Detect which cell encompasses the target text, then output its [x, y] center coordinate. 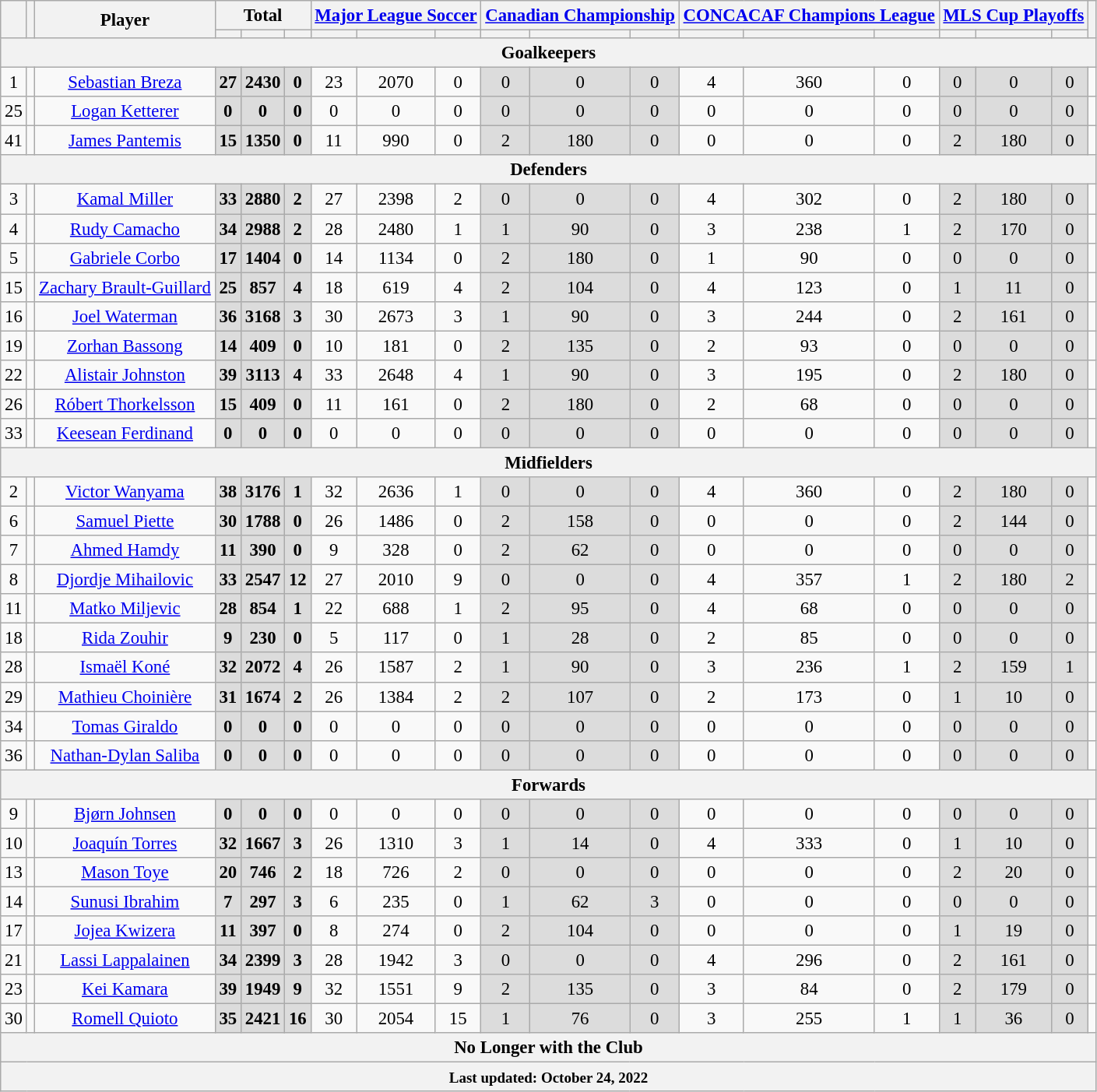
Mathieu Choinière [125, 697]
38 [227, 492]
297 [262, 901]
235 [396, 901]
328 [396, 550]
Zorhan Bassong [125, 346]
107 [580, 697]
76 [580, 1019]
Joel Waterman [125, 316]
2480 [396, 229]
Bjørn Johnsen [125, 814]
Keesean Ferdinand [125, 434]
Tomas Giraldo [125, 726]
MLS Cup Playoffs [1014, 16]
Alistair Johnston [125, 375]
31 [227, 697]
357 [809, 580]
1674 [262, 697]
Defenders [548, 170]
1667 [262, 843]
123 [809, 287]
236 [809, 668]
857 [262, 287]
Kei Kamara [125, 989]
Róbert Thorkelsson [125, 404]
Player [125, 19]
1384 [396, 697]
12 [297, 580]
James Pantemis [125, 141]
2636 [396, 492]
Joaquín Torres [125, 843]
85 [809, 638]
195 [809, 375]
688 [396, 609]
Rida Zouhir [125, 638]
1942 [396, 960]
Victor Wanyama [125, 492]
Goalkeepers [548, 53]
390 [262, 550]
No Longer with the Club [548, 1048]
Ismaël Koné [125, 668]
1788 [262, 521]
95 [580, 609]
Rudy Camacho [125, 229]
Last updated: October 24, 2022 [548, 1077]
2988 [262, 229]
1404 [262, 258]
Midfielders [548, 462]
35 [227, 1019]
854 [262, 609]
2399 [262, 960]
Nathan-Dylan Saliba [125, 755]
Total [263, 16]
Forwards [548, 785]
746 [262, 873]
Jojea Kwizera [125, 931]
2010 [396, 580]
1310 [396, 843]
3176 [262, 492]
Kamal Miller [125, 199]
Major League Soccer [396, 16]
2648 [396, 375]
238 [809, 229]
2398 [396, 199]
333 [809, 843]
2072 [262, 668]
1134 [396, 258]
158 [580, 521]
93 [809, 346]
726 [396, 873]
230 [262, 638]
170 [1014, 229]
2421 [262, 1019]
Lassi Lappalainen [125, 960]
179 [1014, 989]
274 [396, 931]
Canadian Championship [580, 16]
Sebastian Breza [125, 83]
159 [1014, 668]
181 [396, 346]
Mason Toye [125, 873]
1350 [262, 141]
2430 [262, 83]
21 [14, 960]
Sunusi Ibrahim [125, 901]
13 [14, 873]
244 [809, 316]
990 [396, 141]
84 [809, 989]
Matko Miljevic [125, 609]
1949 [262, 989]
29 [14, 697]
173 [809, 697]
302 [809, 199]
1486 [396, 521]
Djordje Mihailovic [125, 580]
Zachary Brault-Guillard [125, 287]
Logan Ketterer [125, 111]
3168 [262, 316]
255 [809, 1019]
Romell Quioto [125, 1019]
117 [396, 638]
Ahmed Hamdy [125, 550]
296 [809, 960]
397 [262, 931]
Samuel Piette [125, 521]
3113 [262, 375]
2673 [396, 316]
144 [1014, 521]
41 [14, 141]
CONCACAF Champions League [809, 16]
1587 [396, 668]
1551 [396, 989]
2880 [262, 199]
2547 [262, 580]
Gabriele Corbo [125, 258]
2070 [396, 83]
619 [396, 287]
2054 [396, 1019]
